Pinpoint the cell where the given text exists, returning its (X, Y) midpoint coordinate. 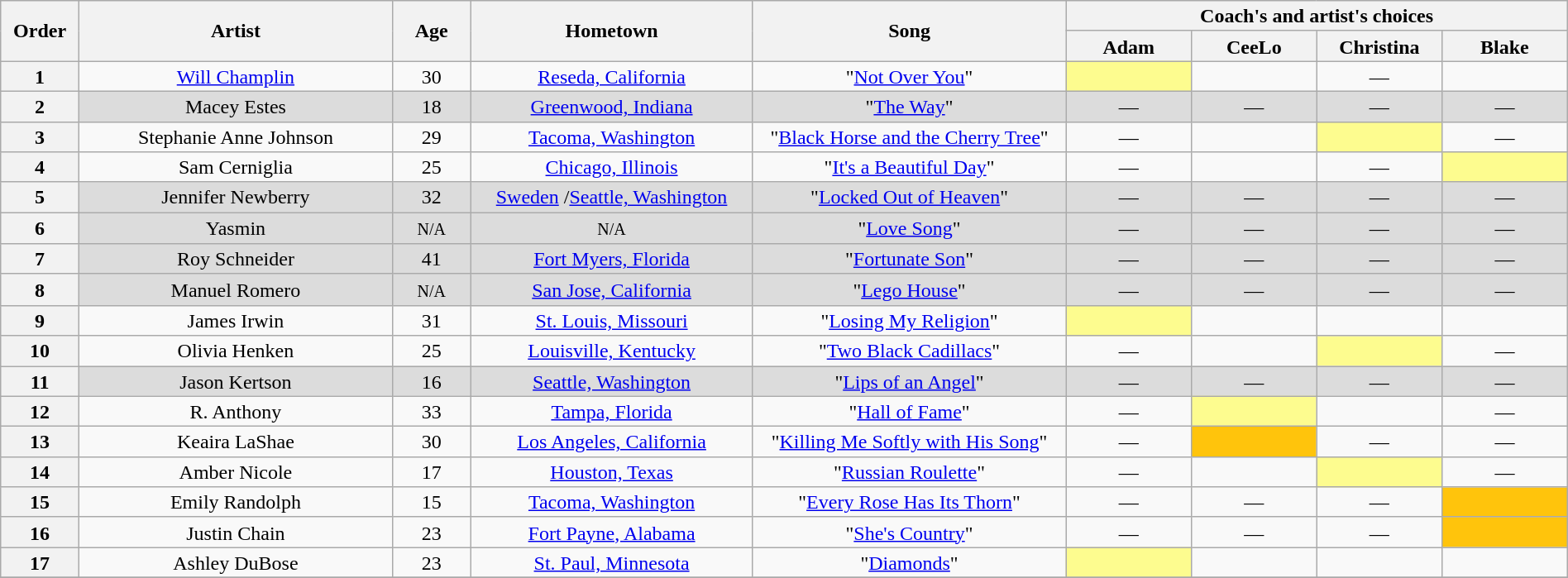
Keaira LaShae (235, 442)
"Locked Out of Heaven" (910, 197)
Roy Schneider (235, 260)
31 (432, 321)
41 (432, 260)
CeeLo (1255, 46)
Reseda, California (612, 76)
12 (40, 412)
Blake (1505, 46)
Macey Estes (235, 106)
8 (40, 289)
Artist (235, 31)
"It's a Beautiful Day" (910, 167)
4 (40, 167)
Los Angeles, California (612, 442)
"Black Horse and the Cherry Tree" (910, 137)
Manuel Romero (235, 289)
Tampa, Florida (612, 412)
Song (910, 31)
"Not Over You" (910, 76)
Stephanie Anne Johnson (235, 137)
13 (40, 442)
Coach's and artist's choices (1317, 17)
"Hall of Fame" (910, 412)
5 (40, 197)
"Fortunate Son" (910, 260)
"Killing Me Softly with His Song" (910, 442)
Hometown (612, 31)
"Diamonds" (910, 562)
"Love Song" (910, 228)
Sam Cerniglia (235, 167)
"Russian Roulette" (910, 471)
3 (40, 137)
Fort Payne, Alabama (612, 533)
Louisville, Kentucky (612, 351)
7 (40, 260)
San Jose, California (612, 289)
"Every Rose Has Its Thorn" (910, 503)
R. Anthony (235, 412)
"Two Black Cadillacs" (910, 351)
Jennifer Newberry (235, 197)
Age (432, 31)
Chicago, Illinois (612, 167)
29 (432, 137)
Amber Nicole (235, 471)
10 (40, 351)
Order (40, 31)
Justin Chain (235, 533)
Jason Kertson (235, 380)
Greenwood, Indiana (612, 106)
11 (40, 380)
"Lips of an Angel" (910, 380)
"Losing My Religion" (910, 321)
9 (40, 321)
6 (40, 228)
14 (40, 471)
James Irwin (235, 321)
1 (40, 76)
32 (432, 197)
"Lego House" (910, 289)
18 (432, 106)
Yasmin (235, 228)
Emily Randolph (235, 503)
Sweden /Seattle, Washington (612, 197)
Ashley DuBose (235, 562)
Adam (1129, 46)
2 (40, 106)
Houston, Texas (612, 471)
St. Paul, Minnesota (612, 562)
Christina (1379, 46)
Seattle, Washington (612, 380)
"She's Country" (910, 533)
Olivia Henken (235, 351)
Fort Myers, Florida (612, 260)
St. Louis, Missouri (612, 321)
33 (432, 412)
Will Champlin (235, 76)
"The Way" (910, 106)
